Pinpoint the cell where the given text exists, returning its (X, Y) midpoint coordinate. 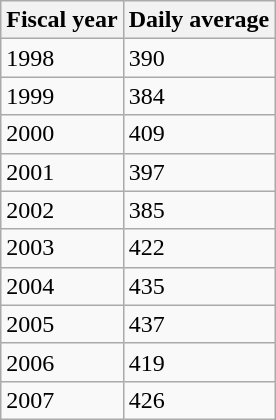
1999 (62, 96)
Daily average (199, 20)
426 (199, 400)
409 (199, 134)
2003 (62, 248)
Fiscal year (62, 20)
397 (199, 172)
419 (199, 362)
2006 (62, 362)
437 (199, 324)
2004 (62, 286)
435 (199, 286)
2005 (62, 324)
384 (199, 96)
390 (199, 58)
2001 (62, 172)
2002 (62, 210)
422 (199, 248)
2007 (62, 400)
2000 (62, 134)
385 (199, 210)
1998 (62, 58)
